Pinpoint the cell where the given text exists, returning its [X, Y] midpoint coordinate. 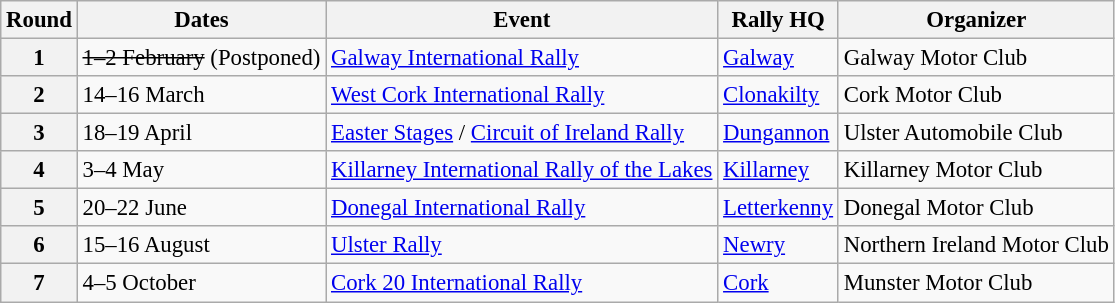
Cork 20 International Rally [522, 283]
Killarney [778, 170]
Killarney International Rally of the Lakes [522, 170]
Cork [778, 283]
18–19 April [202, 133]
Dates [202, 20]
6 [39, 245]
Galway International Rally [522, 58]
3–4 May [202, 170]
Easter Stages / Circuit of Ireland Rally [522, 133]
15–16 August [202, 245]
Ulster Automobile Club [976, 133]
7 [39, 283]
Round [39, 20]
Event [522, 20]
Donegal International Rally [522, 208]
Northern Ireland Motor Club [976, 245]
Organizer [976, 20]
1–2 February (Postponed) [202, 58]
Galway [778, 58]
Donegal Motor Club [976, 208]
Newry [778, 245]
14–16 March [202, 95]
Letterkenny [778, 208]
Munster Motor Club [976, 283]
20–22 June [202, 208]
3 [39, 133]
Killarney Motor Club [976, 170]
2 [39, 95]
Clonakilty [778, 95]
West Cork International Rally [522, 95]
Ulster Rally [522, 245]
Rally HQ [778, 20]
5 [39, 208]
Cork Motor Club [976, 95]
Galway Motor Club [976, 58]
4 [39, 170]
4–5 October [202, 283]
Dungannon [778, 133]
1 [39, 58]
